Locate the cell with the specified text and output its (X, Y) center coordinate. 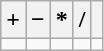
/ (82, 20)
− (38, 20)
* (62, 20)
+ (14, 20)
